Return the [X, Y] coordinate for the center point of the cell that contains the specified text.  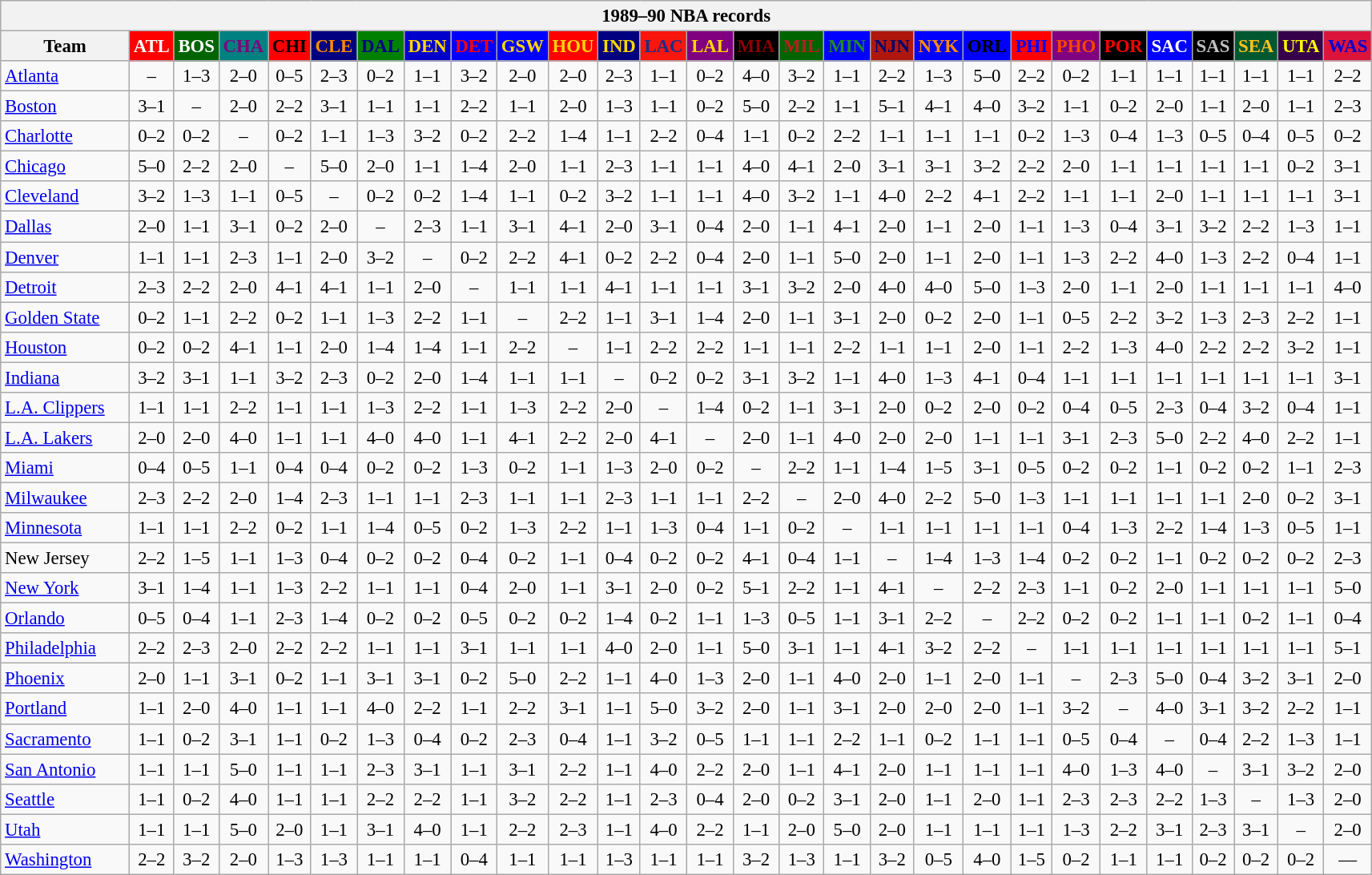
Dallas [66, 227]
SAS [1213, 46]
New York [66, 588]
L.A. Clippers [66, 408]
Boston [66, 107]
NJN [892, 46]
HOU [573, 46]
MIN [847, 46]
Minnesota [66, 528]
Indiana [66, 377]
LAL [710, 46]
Milwaukee [66, 498]
Detroit [66, 287]
Phoenix [66, 679]
Cleveland [66, 196]
DAL [381, 46]
NYK [939, 46]
IND [619, 46]
DEN [428, 46]
Portland [66, 709]
Orlando [66, 619]
PHO [1076, 46]
Utah [66, 829]
CHI [289, 46]
SAC [1169, 46]
1989–90 NBA records [686, 16]
WAS [1348, 46]
UTA [1301, 46]
Washington [66, 860]
BOS [196, 46]
ORL [987, 46]
DET [474, 46]
ATL [151, 46]
MIL [802, 46]
CLE [333, 46]
New Jersey [66, 558]
CHA [243, 46]
LAC [663, 46]
Philadelphia [66, 648]
Houston [66, 347]
POR [1123, 46]
Denver [66, 257]
Sacramento [66, 739]
— [1348, 860]
PHI [1032, 46]
Team [66, 46]
Seattle [66, 799]
MIA [756, 46]
Charlotte [66, 136]
Chicago [66, 167]
Atlanta [66, 76]
SEA [1256, 46]
Golden State [66, 317]
Miami [66, 468]
L.A. Lakers [66, 437]
San Antonio [66, 769]
GSW [522, 46]
